From the cell containing the given text, extract its center point as (x, y) coordinate. 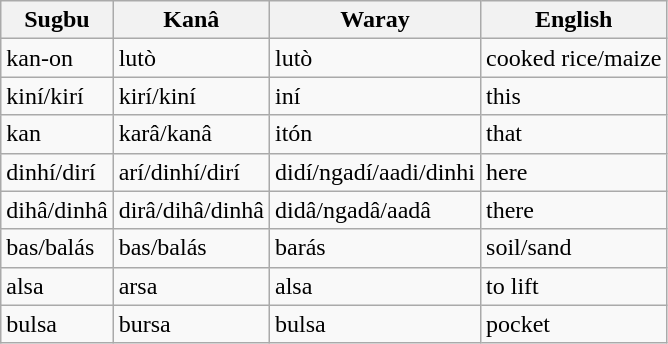
kan (57, 134)
Waray (374, 20)
kiní/kirí (57, 96)
bursa (191, 324)
Sugbu (57, 20)
dirâ/dihâ/dinhâ (191, 210)
there (574, 210)
karâ/kanâ (191, 134)
arí/dinhí/dirí (191, 172)
itón (374, 134)
dinhí/dirí (57, 172)
barás (374, 248)
this (574, 96)
kan-on (57, 58)
English (574, 20)
to lift (574, 286)
didí/ngadí/aadi/dinhi (374, 172)
iní (374, 96)
that (574, 134)
dihâ/dinhâ (57, 210)
cooked rice/maize (574, 58)
soil/sand (574, 248)
didâ/ngadâ/aadâ (374, 210)
here (574, 172)
kirí/kiní (191, 96)
pocket (574, 324)
arsa (191, 286)
Kanâ (191, 20)
